Find where the given text appears and provide that cell's center as (x, y) coordinate. 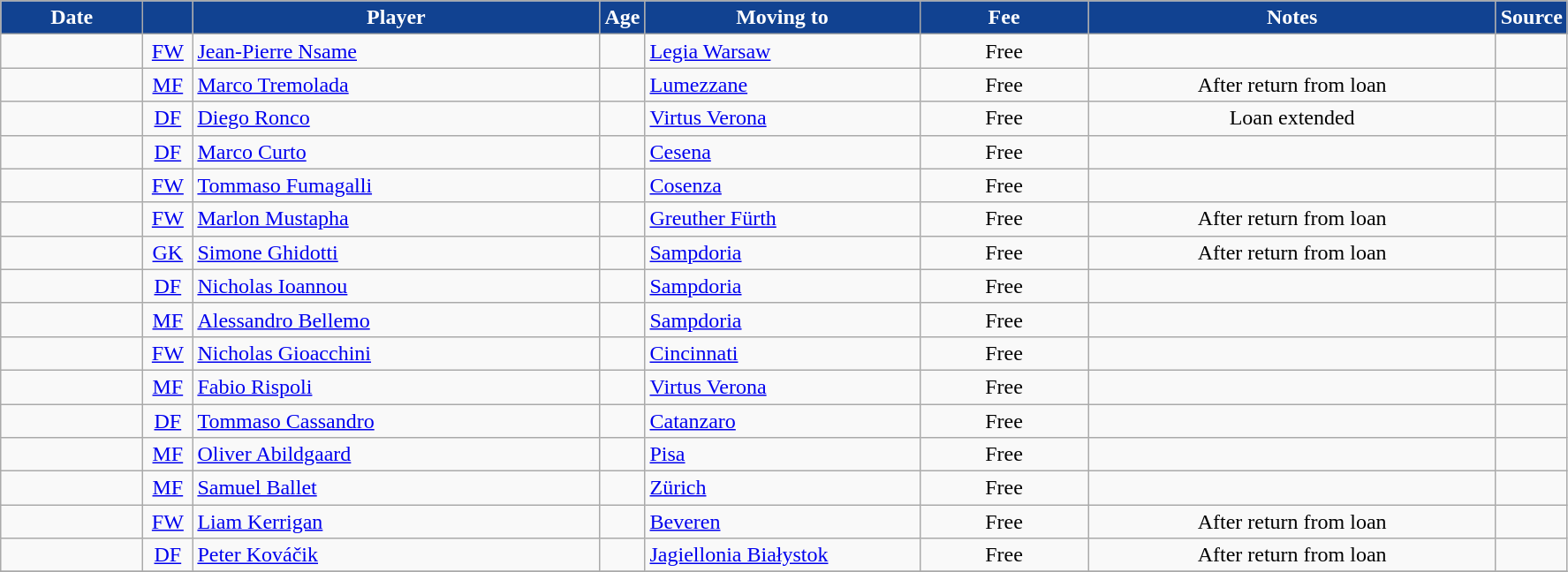
Lumezzane (783, 85)
Catanzaro (783, 421)
Age (622, 18)
Marco Tremolada (396, 85)
Greuther Fürth (783, 219)
Nicholas Ioannou (396, 286)
Cosenza (783, 185)
Diego Ronco (396, 118)
Date (72, 18)
Loan extended (1292, 118)
Marlon Mustapha (396, 219)
Cesena (783, 152)
Jean-Pierre Nsame (396, 51)
Nicholas Gioacchini (396, 353)
Zürich (783, 488)
Legia Warsaw (783, 51)
Cincinnati (783, 353)
Pisa (783, 455)
Peter Kováčik (396, 555)
Oliver Abildgaard (396, 455)
Beveren (783, 522)
Notes (1292, 18)
Jagiellonia Białystok (783, 555)
Tommaso Cassandro (396, 421)
Simone Ghidotti (396, 252)
Tommaso Fumagalli (396, 185)
Samuel Ballet (396, 488)
Moving to (783, 18)
Player (396, 18)
Source (1532, 18)
Marco Curto (396, 152)
Fabio Rispoli (396, 387)
GK (168, 252)
Liam Kerrigan (396, 522)
Alessandro Bellemo (396, 320)
Fee (1004, 18)
